Find where the given text appears and provide that cell's center as (x, y) coordinate. 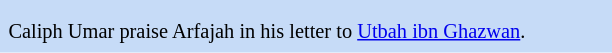
Caliph Umar praise Arfajah in his letter to Utbah ibn Ghazwan. (306, 32)
